Search for the cell housing the specified text and yield its (X, Y) center coordinate. 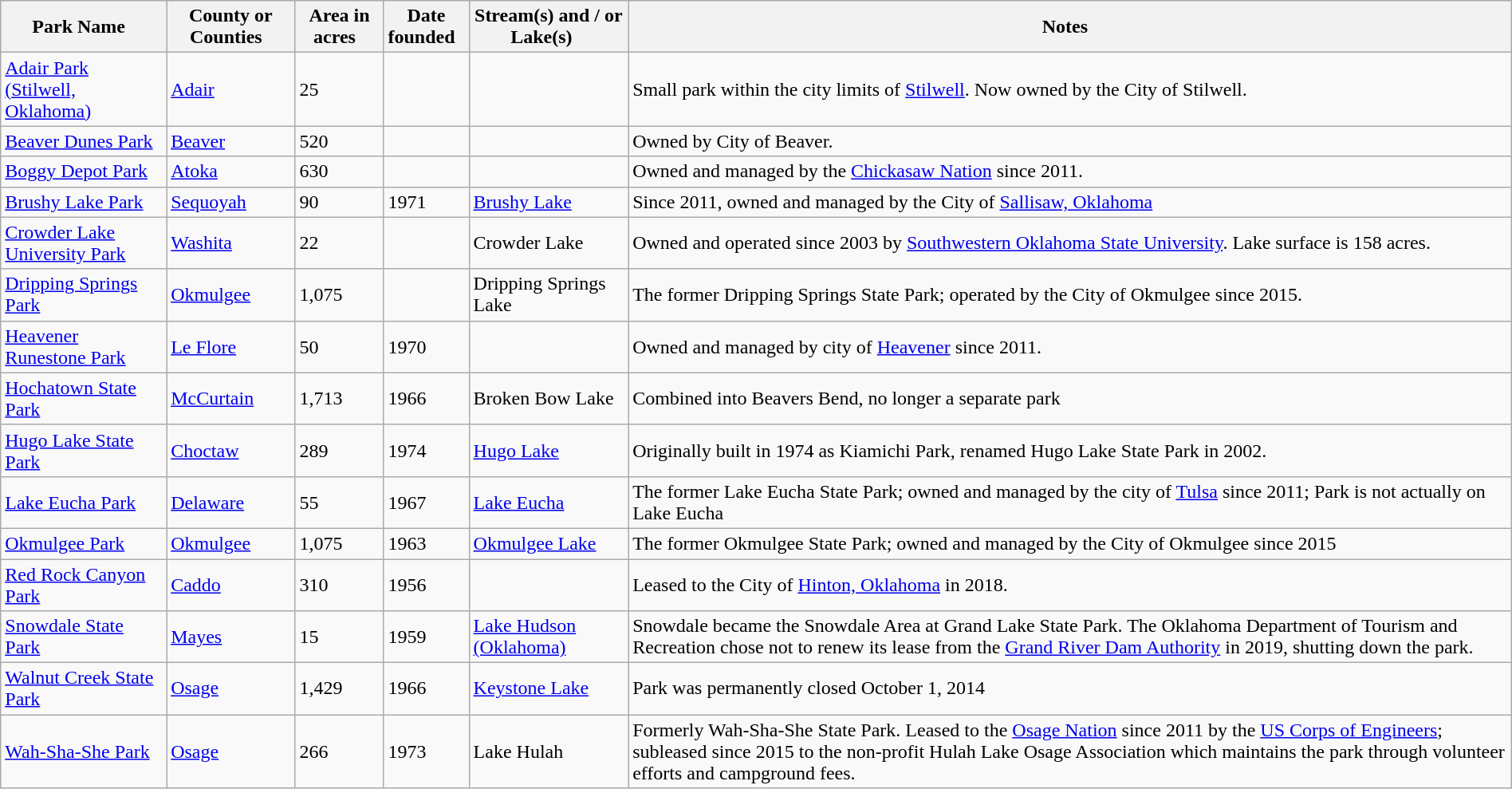
Adair (231, 89)
Lake Eucha Park (84, 503)
Red Rock Canyon Park (84, 584)
Small park within the city limits of Stilwell. Now owned by the City of Stilwell. (1070, 89)
The former Lake Eucha State Park; owned and managed by the city of Tulsa since 2011; Park is not actually on Lake Eucha (1070, 503)
Originally built in 1974 as Kiamichi Park, renamed Hugo Lake State Park in 2002. (1070, 450)
Combined into Beavers Bend, no longer a separate park (1070, 399)
1956 (426, 584)
Owned and operated since 2003 by Southwestern Oklahoma State University. Lake surface is 158 acres. (1070, 243)
289 (340, 450)
55 (340, 503)
Mayes (231, 637)
Stream(s) and / or Lake(s) (549, 27)
1,429 (340, 689)
Broken Bow Lake (549, 399)
Notes (1070, 27)
Dripping Springs Lake (549, 295)
The former Okmulgee State Park; owned and managed by the City of Okmulgee since 2015 (1070, 543)
1973 (426, 752)
Washita (231, 243)
Hochatown State Park (84, 399)
1971 (426, 202)
Snowdale State Park (84, 637)
Owned and managed by city of Heavener since 2011. (1070, 346)
County or Counties (231, 27)
The former Dripping Springs State Park; operated by the City of Okmulgee since 2015. (1070, 295)
Beaver (231, 141)
266 (340, 752)
Park Name (84, 27)
Lake Hulah (549, 752)
1970 (426, 346)
Adair Park (Stilwell, Oklahoma) (84, 89)
Okmulgee Park (84, 543)
Hugo Lake State Park (84, 450)
Atoka (231, 172)
Boggy Depot Park (84, 172)
25 (340, 89)
Area in acres (340, 27)
Date founded (426, 27)
Choctaw (231, 450)
Heavener Runestone Park (84, 346)
22 (340, 243)
Brushy Lake (549, 202)
Since 2011, owned and managed by the City of Sallisaw, Oklahoma (1070, 202)
McCurtain (231, 399)
Le Flore (231, 346)
Caddo (231, 584)
50 (340, 346)
Keystone Lake (549, 689)
Leased to the City of Hinton, Oklahoma in 2018. (1070, 584)
Okmulgee Lake (549, 543)
Lake Hudson (Oklahoma) (549, 637)
1,713 (340, 399)
520 (340, 141)
Hugo Lake (549, 450)
630 (340, 172)
Brushy Lake Park (84, 202)
1967 (426, 503)
Owned by City of Beaver. (1070, 141)
Beaver Dunes Park (84, 141)
Lake Eucha (549, 503)
90 (340, 202)
Dripping Springs Park (84, 295)
1959 (426, 637)
Park was permanently closed October 1, 2014 (1070, 689)
Walnut Creek State Park (84, 689)
Delaware (231, 503)
1963 (426, 543)
1974 (426, 450)
Wah-Sha-She Park (84, 752)
310 (340, 584)
15 (340, 637)
Owned and managed by the Chickasaw Nation since 2011. (1070, 172)
Crowder Lake (549, 243)
Sequoyah (231, 202)
Crowder Lake University Park (84, 243)
